Determine the (x, y) coordinate at the center of the cell enclosing the given text.  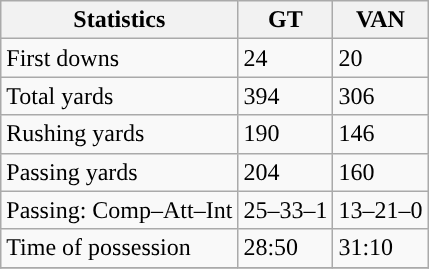
204 (286, 172)
28:50 (286, 248)
Statistics (120, 20)
146 (380, 134)
24 (286, 58)
394 (286, 96)
Total yards (120, 96)
160 (380, 172)
13–21–0 (380, 210)
GT (286, 20)
306 (380, 96)
Time of possession (120, 248)
25–33–1 (286, 210)
190 (286, 134)
Rushing yards (120, 134)
Passing: Comp–Att–Int (120, 210)
31:10 (380, 248)
VAN (380, 20)
Passing yards (120, 172)
20 (380, 58)
First downs (120, 58)
